For the text-containing cell, return its midpoint in [x, y] coordinate format. 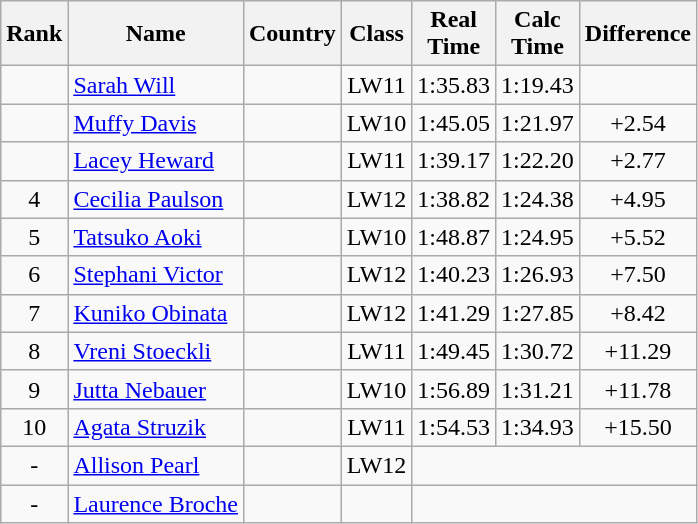
8 [34, 351]
+11.29 [638, 351]
+15.50 [638, 427]
Tatsuko Aoki [156, 237]
Agata Struzik [156, 427]
1:45.05 [454, 123]
Rank [34, 34]
RealTime [454, 34]
9 [34, 389]
Vreni Stoeckli [156, 351]
10 [34, 427]
Class [376, 34]
Allison Pearl [156, 465]
1:39.17 [454, 161]
+5.52 [638, 237]
4 [34, 199]
Jutta Nebauer [156, 389]
Difference [638, 34]
1:26.93 [538, 275]
Name [156, 34]
+2.77 [638, 161]
1:56.89 [454, 389]
1:49.45 [454, 351]
+11.78 [638, 389]
6 [34, 275]
1:22.20 [538, 161]
+2.54 [638, 123]
1:19.43 [538, 85]
1:41.29 [454, 313]
1:54.53 [454, 427]
1:35.83 [454, 85]
Laurence Broche [156, 503]
+8.42 [638, 313]
Country [292, 34]
Cecilia Paulson [156, 199]
1:24.38 [538, 199]
Stephani Victor [156, 275]
Lacey Heward [156, 161]
1:34.93 [538, 427]
Sarah Will [156, 85]
1:27.85 [538, 313]
1:31.21 [538, 389]
1:40.23 [454, 275]
+4.95 [638, 199]
5 [34, 237]
1:48.87 [454, 237]
1:30.72 [538, 351]
1:21.97 [538, 123]
1:38.82 [454, 199]
7 [34, 313]
Muffy Davis [156, 123]
Kuniko Obinata [156, 313]
1:24.95 [538, 237]
CalcTime [538, 34]
+7.50 [638, 275]
